For the text-containing cell, return its midpoint in (X, Y) coordinate format. 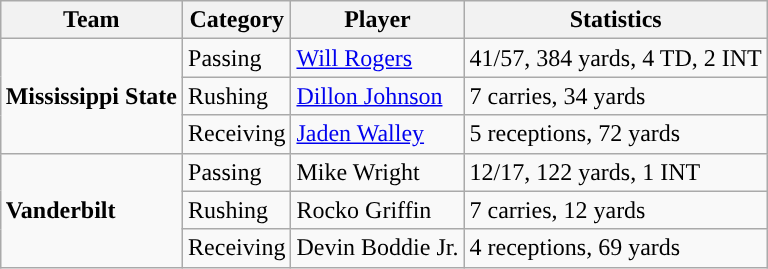
Rocko Griffin (378, 210)
Jaden Walley (378, 134)
Will Rogers (378, 58)
Team (91, 20)
41/57, 384 yards, 4 TD, 2 INT (616, 58)
5 receptions, 72 yards (616, 134)
7 carries, 34 yards (616, 96)
Mike Wright (378, 172)
Vanderbilt (91, 210)
Player (378, 20)
Dillon Johnson (378, 96)
Devin Boddie Jr. (378, 248)
Statistics (616, 20)
4 receptions, 69 yards (616, 248)
Mississippi State (91, 96)
7 carries, 12 yards (616, 210)
12/17, 122 yards, 1 INT (616, 172)
Category (237, 20)
